Find where the given text appears and provide that cell's center as [X, Y] coordinate. 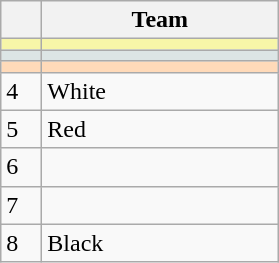
Red [160, 129]
6 [22, 167]
4 [22, 91]
White [160, 91]
8 [22, 243]
Team [160, 20]
Black [160, 243]
7 [22, 205]
5 [22, 129]
